Capture the cell that displays the provided text and extract its [X, Y] central coordinate. 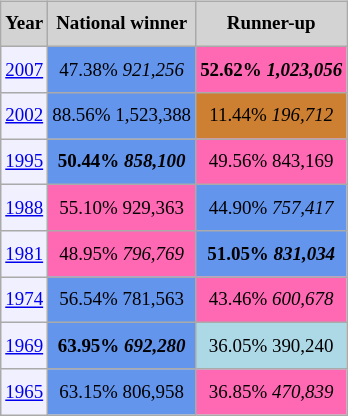
50.44% 858,100 [122, 162]
55.10% 929,363 [122, 208]
52.62% 1,023,056 [272, 70]
Runner-up [272, 24]
63.15% 806,958 [122, 392]
88.56% 1,523,388 [122, 116]
51.05% 831,034 [272, 254]
1965 [24, 392]
11.44% 196,712 [272, 116]
44.90% 757,417 [272, 208]
1981 [24, 254]
36.85% 470,839 [272, 392]
Year [24, 24]
2002 [24, 116]
63.95% 692,280 [122, 346]
47.38% 921,256 [122, 70]
1995 [24, 162]
National winner [122, 24]
2007 [24, 70]
1974 [24, 300]
1988 [24, 208]
49.56% 843,169 [272, 162]
43.46% 600,678 [272, 300]
1969 [24, 346]
56.54% 781,563 [122, 300]
48.95% 796,769 [122, 254]
36.05% 390,240 [272, 346]
